From the cell containing the given text, extract its center point as [X, Y] coordinate. 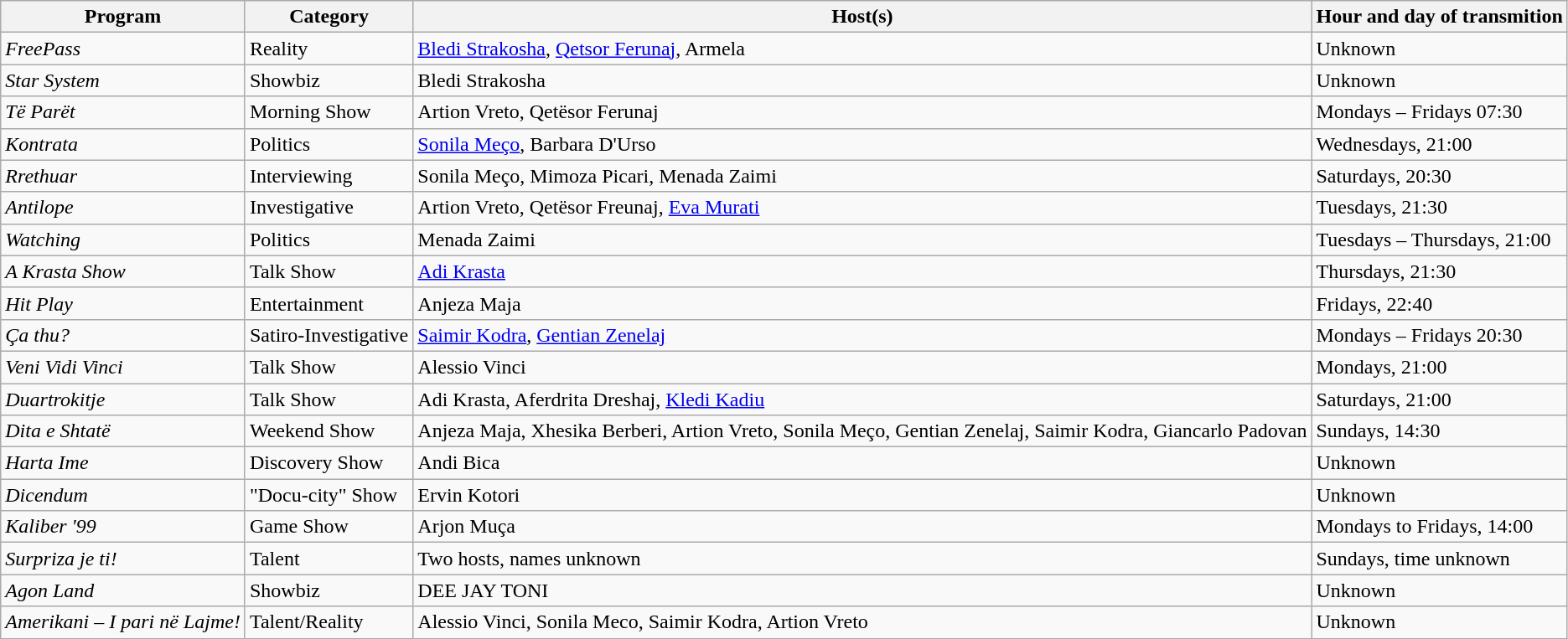
Saturdays, 21:00 [1440, 399]
Kaliber '99 [123, 527]
Sundays, time unknown [1440, 559]
Kontrata [123, 144]
Watching [123, 240]
Veni Vidi Vinci [123, 367]
Talent/Reality [329, 622]
Adi Krasta, Aferdrita Dreshaj, Kledi Kadiu [862, 399]
Alessio Vinci [862, 367]
Rrethuar [123, 176]
Harta Ime [123, 463]
Star System [123, 80]
Weekend Show [329, 431]
Bledi Strakosha [862, 80]
Entertainment [329, 303]
Mondays – Fridays 20:30 [1440, 335]
Ervin Kotori [862, 495]
A Krasta Show [123, 271]
Fridays, 22:40 [1440, 303]
Wednesdays, 21:00 [1440, 144]
"Docu-city" Show [329, 495]
Agon Land [123, 590]
Artion Vreto, Qetësor Ferunaj [862, 112]
Category [329, 17]
Hour and day of transmition [1440, 17]
Game Show [329, 527]
Anjeza Maja, Xhesika Berberi, Artion Vreto, Sonila Meço, Gentian Zenelaj, Saimir Kodra, Giancarlo Padovan [862, 431]
Tuesdays, 21:30 [1440, 208]
FreePass [123, 49]
Amerikani – I pari në Lajme! [123, 622]
DEE JAY TONI [862, 590]
Satiro-Investigative [329, 335]
Sundays, 14:30 [1440, 431]
Andi Bica [862, 463]
Tuesdays – Thursdays, 21:00 [1440, 240]
Anjeza Maja [862, 303]
Duartrokitje [123, 399]
Antilope [123, 208]
Sonila Meço, Barbara D'Urso [862, 144]
Mondays – Fridays 07:30 [1440, 112]
Reality [329, 49]
Artion Vreto, Qetësor Freunaj, Eva Murati [862, 208]
Program [123, 17]
Interviewing [329, 176]
Mondays, 21:00 [1440, 367]
Alessio Vinci, Sonila Meco, Saimir Kodra, Artion Vreto [862, 622]
Thursdays, 21:30 [1440, 271]
Arjon Muça [862, 527]
Hit Play [123, 303]
Menada Zaimi [862, 240]
Të Parët [123, 112]
Bledi Strakosha, Qetsor Ferunaj, Armela [862, 49]
Ça thu? [123, 335]
Saturdays, 20:30 [1440, 176]
Surpriza je ti! [123, 559]
Sonila Meço, Mimoza Picari, Menada Zaimi [862, 176]
Discovery Show [329, 463]
Two hosts, names unknown [862, 559]
Dicendum [123, 495]
Investigative [329, 208]
Mondays to Fridays, 14:00 [1440, 527]
Adi Krasta [862, 271]
Talent [329, 559]
Saimir Kodra, Gentian Zenelaj [862, 335]
Dita e Shtatë [123, 431]
Morning Show [329, 112]
Host(s) [862, 17]
